Output the (x, y) coordinate of the center of the cell containing the given text.  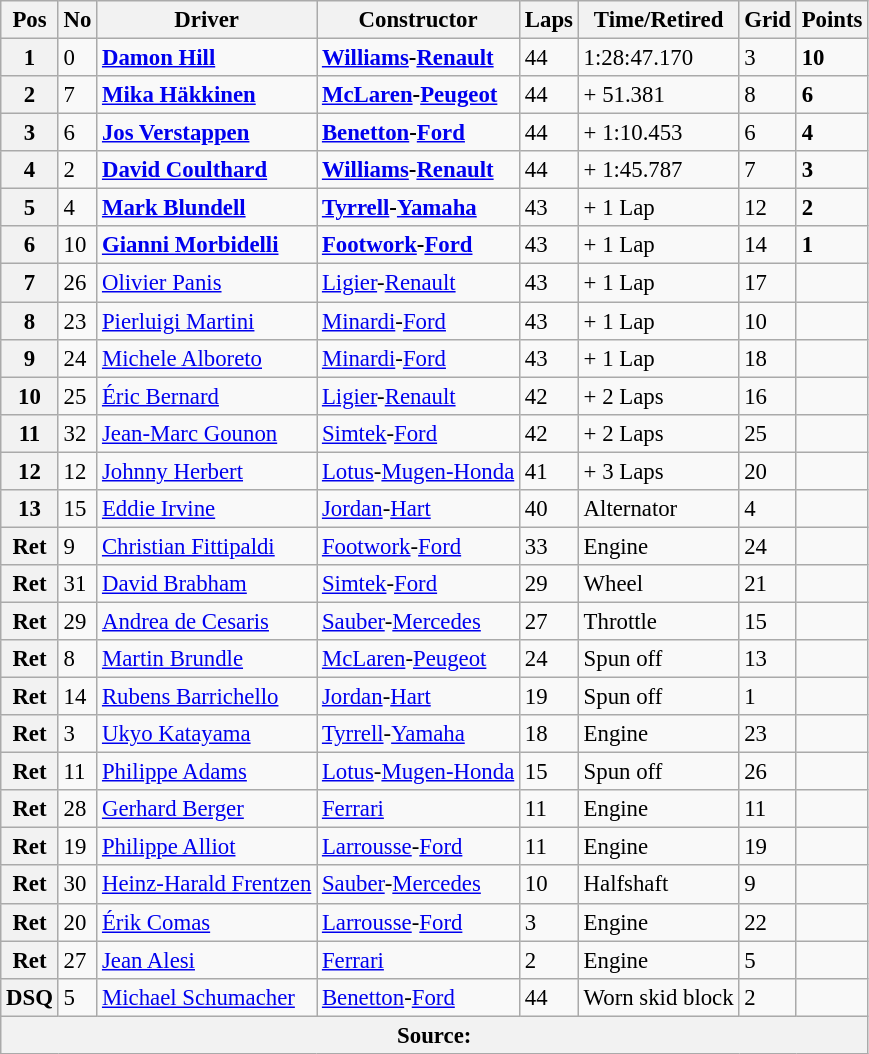
DSQ (30, 997)
Pos (30, 20)
21 (768, 584)
0 (77, 58)
Worn skid block (658, 997)
Constructor (418, 20)
40 (550, 509)
+ 1:10.453 (658, 133)
Gerhard Berger (207, 809)
32 (77, 433)
Jean-Marc Gounon (207, 433)
Mark Blundell (207, 208)
+ 1:45.787 (658, 170)
Johnny Herbert (207, 471)
Michele Alboreto (207, 358)
Éric Bernard (207, 396)
No (77, 20)
41 (550, 471)
22 (768, 922)
Christian Fittipaldi (207, 546)
Gianni Morbidelli (207, 245)
Halfshaft (658, 885)
30 (77, 885)
+ 51.381 (658, 95)
31 (77, 584)
Andrea de Cesaris (207, 621)
David Brabham (207, 584)
Laps (550, 20)
Philippe Adams (207, 772)
Driver (207, 20)
Source: (434, 1035)
Heinz-Harald Frentzen (207, 885)
Jean Alesi (207, 960)
Jos Verstappen (207, 133)
Wheel (658, 584)
Throttle (658, 621)
Philippe Alliot (207, 847)
1:28:47.170 (658, 58)
Eddie Irvine (207, 509)
Mika Häkkinen (207, 95)
Points (832, 20)
Grid (768, 20)
Time/Retired (658, 20)
17 (768, 283)
Alternator (658, 509)
Ukyo Katayama (207, 734)
28 (77, 809)
Pierluigi Martini (207, 321)
16 (768, 396)
David Coulthard (207, 170)
Rubens Barrichello (207, 697)
Damon Hill (207, 58)
Michael Schumacher (207, 997)
Martin Brundle (207, 659)
Olivier Panis (207, 283)
33 (550, 546)
Érik Comas (207, 922)
+ 3 Laps (658, 471)
